Search for the cell housing the specified text and yield its (x, y) center coordinate. 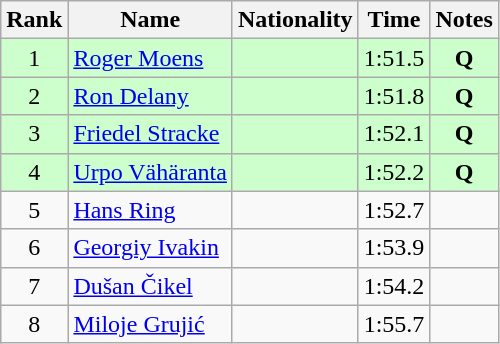
1:52.7 (394, 210)
Hans Ring (150, 210)
6 (34, 248)
2 (34, 96)
Nationality (295, 20)
1:52.1 (394, 134)
Rank (34, 20)
1:55.7 (394, 324)
Urpo Vähäranta (150, 172)
Miloje Grujić (150, 324)
8 (34, 324)
1:52.2 (394, 172)
4 (34, 172)
1:53.9 (394, 248)
Name (150, 20)
Time (394, 20)
1 (34, 58)
Georgiy Ivakin (150, 248)
7 (34, 286)
Notes (464, 20)
Ron Delany (150, 96)
1:51.5 (394, 58)
3 (34, 134)
1:54.2 (394, 286)
Dušan Čikel (150, 286)
Roger Moens (150, 58)
5 (34, 210)
Friedel Stracke (150, 134)
1:51.8 (394, 96)
